Return [x, y] of the center of cell containing provided text 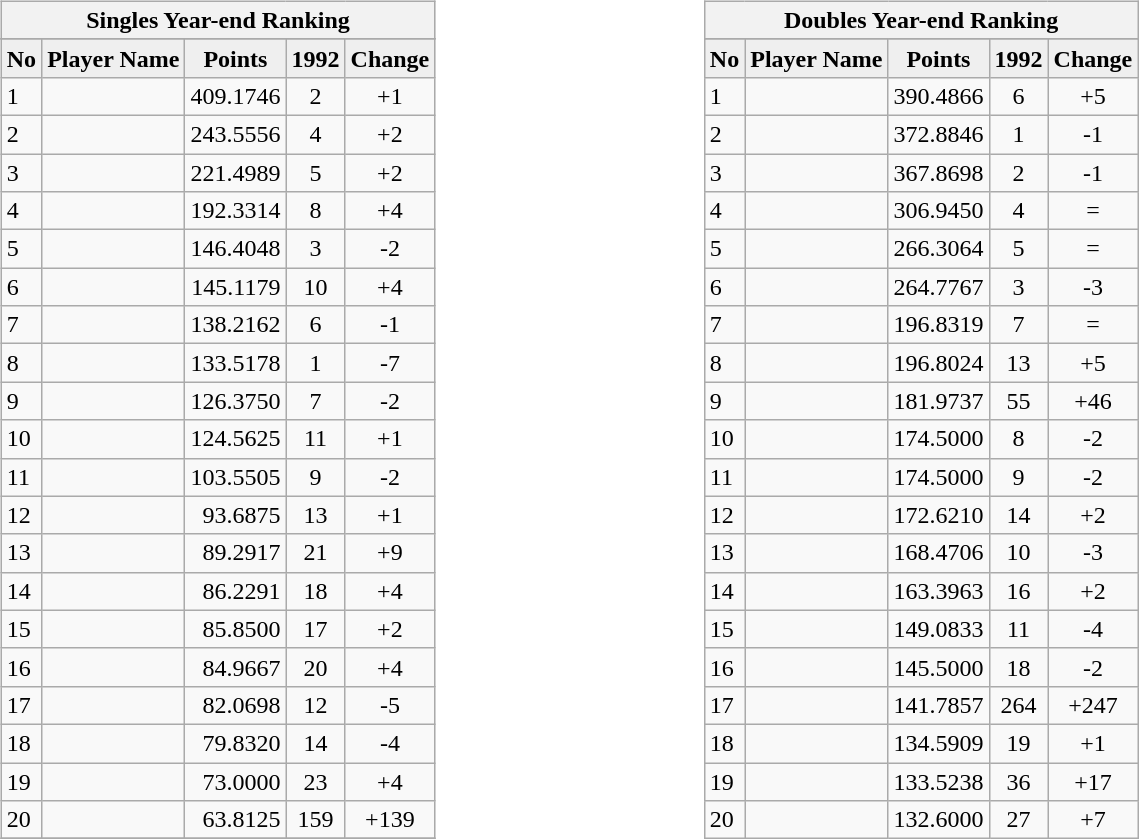
163.3963 [938, 591]
Doubles Year-end Ranking [921, 20]
124.5625 [236, 439]
126.3750 [236, 401]
132.6000 [938, 820]
266.3064 [938, 249]
27 [1018, 820]
243.5556 [236, 134]
181.9737 [938, 401]
367.8698 [938, 173]
159 [316, 820]
145.1179 [236, 287]
+17 [1093, 781]
+247 [1093, 705]
372.8846 [938, 134]
23 [316, 781]
196.8319 [938, 325]
85.8500 [236, 629]
172.6210 [938, 515]
145.5000 [938, 667]
221.4989 [236, 173]
79.8320 [236, 743]
149.0833 [938, 629]
+46 [1093, 401]
133.5178 [236, 363]
82.0698 [236, 705]
86.2291 [236, 591]
93.6875 [236, 515]
306.9450 [938, 211]
73.0000 [236, 781]
192.3314 [236, 211]
196.8024 [938, 363]
+7 [1093, 820]
146.4048 [236, 249]
89.2917 [236, 553]
21 [316, 553]
+139 [390, 820]
36 [1018, 781]
63.8125 [236, 820]
55 [1018, 401]
-5 [390, 705]
141.7857 [938, 705]
138.2162 [236, 325]
-7 [390, 363]
264 [1018, 705]
409.1746 [236, 96]
264.7767 [938, 287]
84.9667 [236, 667]
390.4866 [938, 96]
168.4706 [938, 553]
Singles Year-end Ranking [218, 20]
103.5505 [236, 477]
133.5238 [938, 781]
+9 [390, 553]
134.5909 [938, 743]
